Scan for the cell matching the given text and deliver its (X, Y) coordinate at center. 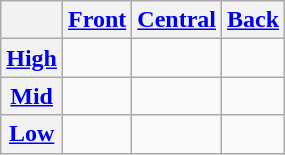
Low (32, 134)
Front (98, 20)
Central (177, 20)
Back (254, 20)
Mid (32, 96)
High (32, 58)
